Pinpoint the cell where the given text exists, returning its (X, Y) midpoint coordinate. 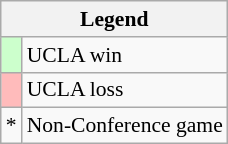
Non-Conference game (125, 126)
UCLA loss (125, 90)
Legend (114, 19)
* (12, 126)
UCLA win (125, 55)
